For the text-containing cell, return its midpoint in [x, y] coordinate format. 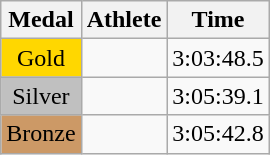
Bronze [41, 134]
Athlete [124, 20]
3:03:48.5 [218, 58]
Time [218, 20]
3:05:39.1 [218, 96]
Silver [41, 96]
3:05:42.8 [218, 134]
Gold [41, 58]
Medal [41, 20]
